Capture the cell that displays the provided text and extract its (X, Y) central coordinate. 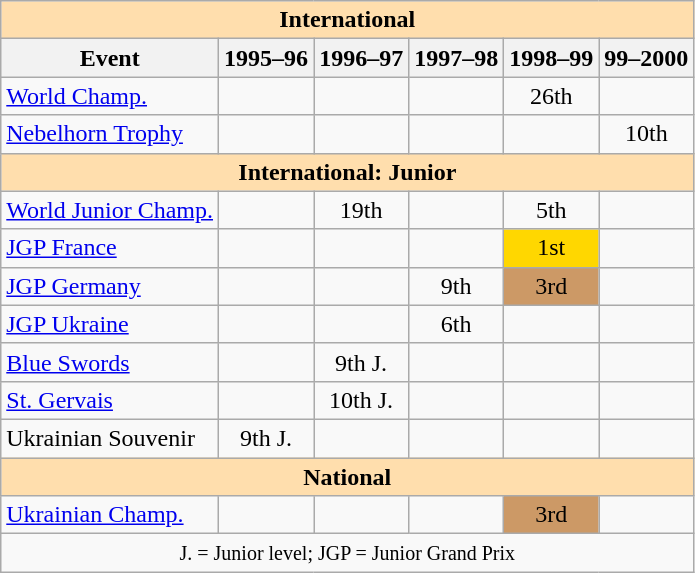
9th (456, 286)
Ukrainian Souvenir (110, 438)
World Junior Champ. (110, 210)
Event (110, 58)
JGP France (110, 248)
1998–99 (552, 58)
19th (362, 210)
1995–96 (266, 58)
1996–97 (362, 58)
St. Gervais (110, 400)
5th (552, 210)
1997–98 (456, 58)
International (348, 20)
National (348, 477)
Nebelhorn Trophy (110, 134)
Ukrainian Champ. (110, 515)
JGP Ukraine (110, 324)
10th J. (362, 400)
JGP Germany (110, 286)
99–2000 (646, 58)
World Champ. (110, 96)
1st (552, 248)
6th (456, 324)
International: Junior (348, 172)
10th (646, 134)
26th (552, 96)
Blue Swords (110, 362)
J. = Junior level; JGP = Junior Grand Prix (348, 553)
